Extract the (x, y) coordinate from the center of the cell holding the provided text.  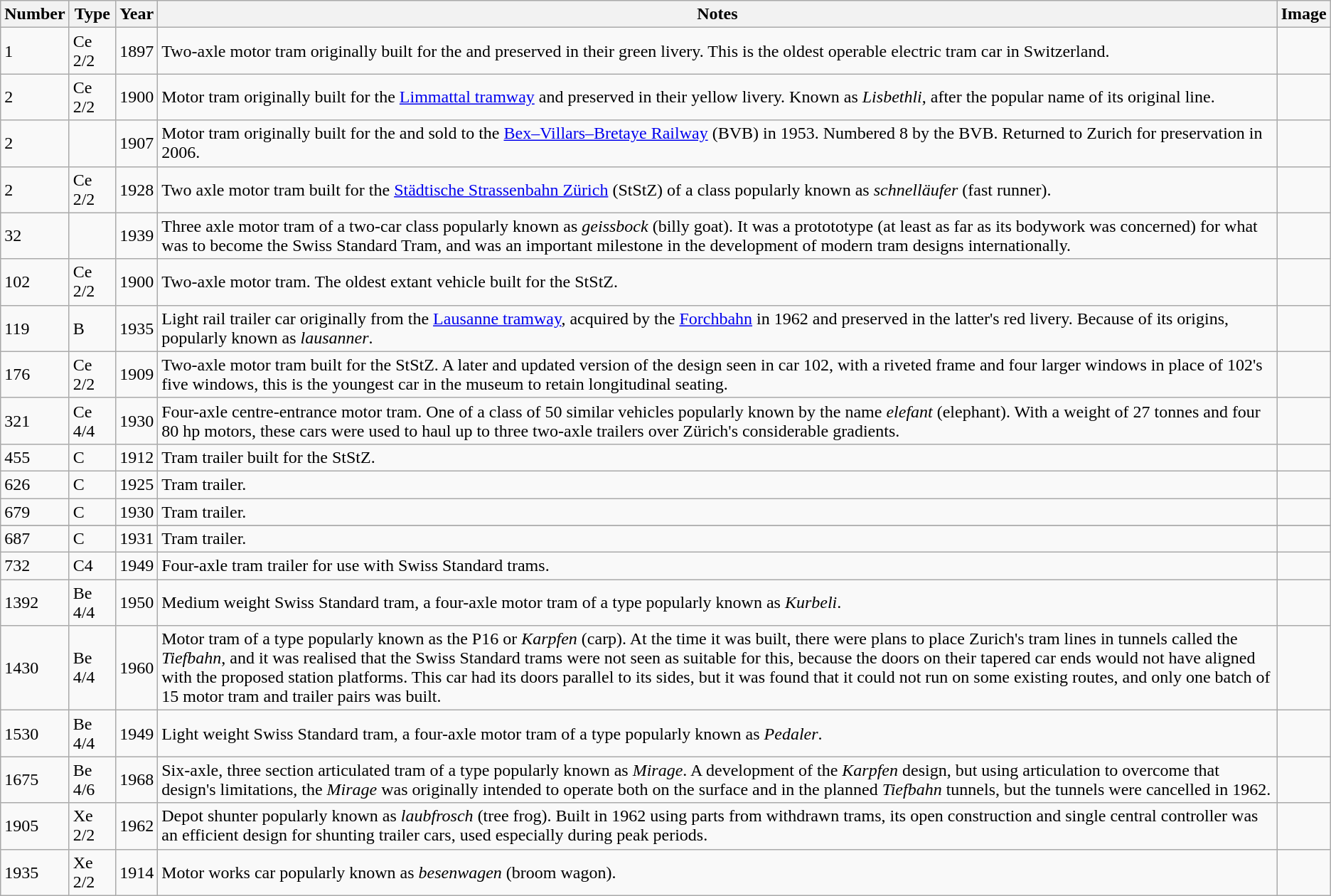
102 (35, 282)
Type (92, 14)
1960 (137, 668)
Tram trailer built for the StStZ. (717, 457)
1950 (137, 603)
Ce 4/4 (92, 421)
321 (35, 421)
Two axle motor tram built for the Städtische Strassenbahn Zürich (StStZ) of a class popularly known as schnelläufer (fast runner). (717, 189)
455 (35, 457)
1962 (137, 826)
Two-axle motor tram. The oldest extant vehicle built for the StStZ. (717, 282)
1912 (137, 457)
Motor works car popularly known as besenwagen (broom wagon). (717, 872)
Light weight Swiss Standard tram, a four-axle motor tram of a type popularly known as Pedaler. (717, 734)
1907 (137, 144)
1914 (137, 872)
1530 (35, 734)
1931 (137, 539)
C4 (92, 566)
Be 4/6 (92, 779)
Four-axle tram trailer for use with Swiss Standard trams. (717, 566)
1675 (35, 779)
679 (35, 511)
732 (35, 566)
687 (35, 539)
1928 (137, 189)
B (92, 329)
1905 (35, 826)
1909 (137, 374)
176 (35, 374)
Year (137, 14)
1897 (137, 51)
Image (1304, 14)
1968 (137, 779)
Number (35, 14)
1925 (137, 484)
626 (35, 484)
Two-axle motor tram originally built for the and preserved in their green livery. This is the oldest operable electric tram car in Switzerland. (717, 51)
Notes (717, 14)
32 (35, 236)
Medium weight Swiss Standard tram, a four-axle motor tram of a type popularly known as Kurbeli. (717, 603)
1392 (35, 603)
1430 (35, 668)
1 (35, 51)
1939 (137, 236)
119 (35, 329)
